Find where the given text appears and provide that cell's center as [X, Y] coordinate. 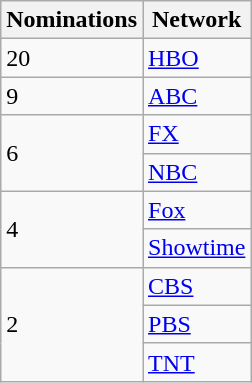
Showtime [196, 248]
NBC [196, 172]
CBS [196, 286]
ABC [196, 96]
HBO [196, 58]
FX [196, 134]
6 [72, 153]
PBS [196, 324]
Fox [196, 210]
2 [72, 324]
TNT [196, 362]
Network [196, 20]
20 [72, 58]
Nominations [72, 20]
9 [72, 96]
4 [72, 229]
